For the text-containing cell, return its midpoint in [x, y] coordinate format. 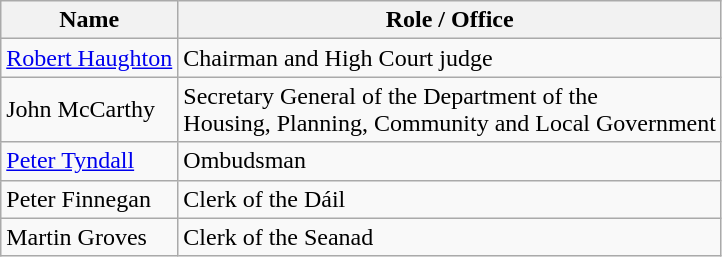
Secretary General of the Department of theHousing, Planning, Community and Local Government [450, 110]
Peter Finnegan [90, 199]
John McCarthy [90, 110]
Name [90, 20]
Ombudsman [450, 161]
Clerk of the Seanad [450, 237]
Clerk of the Dáil [450, 199]
Role / Office [450, 20]
Martin Groves [90, 237]
Chairman and High Court judge [450, 58]
Peter Tyndall [90, 161]
Robert Haughton [90, 58]
